Determine the [X, Y] coordinate at the center of the cell enclosing the given text.  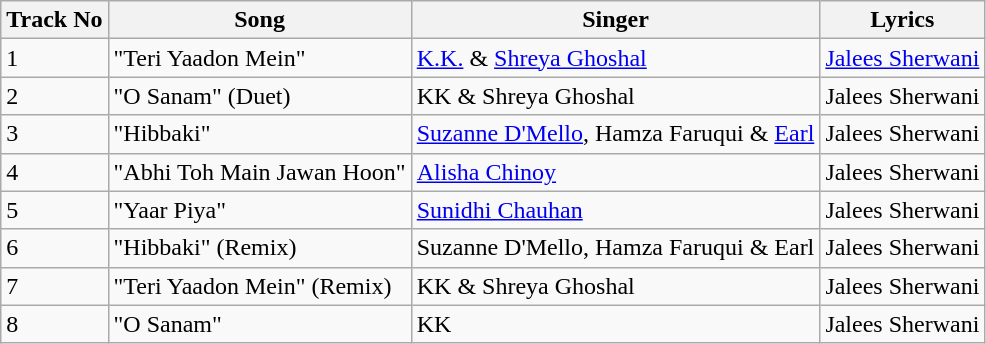
Song [260, 20]
"Hibbaki" (Remix) [260, 248]
2 [54, 96]
7 [54, 286]
Singer [616, 20]
"Yaar Piya" [260, 210]
8 [54, 324]
3 [54, 134]
KK [616, 324]
Track No [54, 20]
"Teri Yaadon Mein" (Remix) [260, 286]
4 [54, 172]
5 [54, 210]
"O Sanam" (Duet) [260, 96]
Lyrics [902, 20]
Sunidhi Chauhan [616, 210]
Alisha Chinoy [616, 172]
"O Sanam" [260, 324]
1 [54, 58]
"Teri Yaadon Mein" [260, 58]
"Abhi Toh Main Jawan Hoon" [260, 172]
K.K. & Shreya Ghoshal [616, 58]
"Hibbaki" [260, 134]
6 [54, 248]
